From the cell containing the given text, extract its center point as (x, y) coordinate. 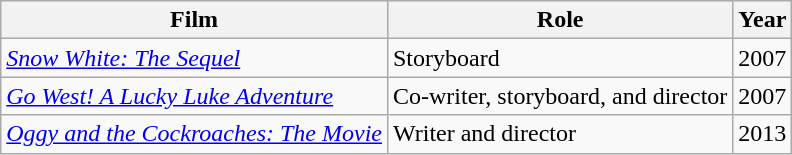
Snow White: The Sequel (194, 58)
Role (560, 20)
Writer and director (560, 134)
Go West! A Lucky Luke Adventure (194, 96)
2013 (762, 134)
Co-writer, storyboard, and director (560, 96)
Storyboard (560, 58)
Film (194, 20)
Oggy and the Cockroaches: The Movie (194, 134)
Year (762, 20)
